Pinpoint the cell where the given text exists, returning its (x, y) midpoint coordinate. 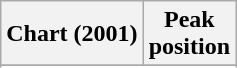
Chart (2001) (72, 34)
Peakposition (189, 34)
